Scan for the cell matching the given text and deliver its [x, y] coordinate at center. 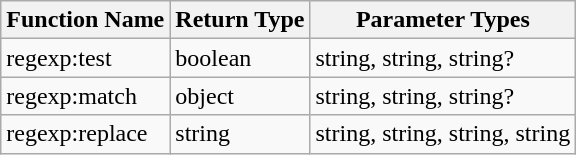
Function Name [86, 20]
string [240, 134]
Parameter Types [443, 20]
regexp:match [86, 96]
regexp:test [86, 58]
Return Type [240, 20]
object [240, 96]
boolean [240, 58]
string, string, string, string [443, 134]
regexp:replace [86, 134]
